Output the [X, Y] coordinate of the center of the cell containing the given text.  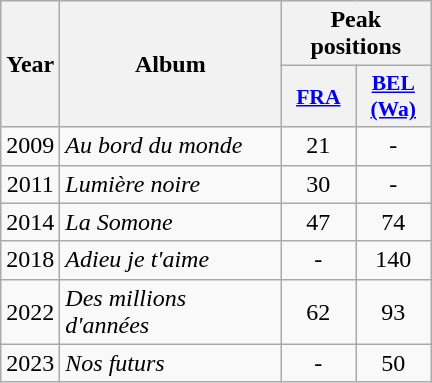
2014 [30, 222]
Adieu je t'aime [170, 260]
30 [318, 184]
93 [394, 312]
FRA [318, 96]
2009 [30, 146]
Album [170, 64]
Des millions d'années [170, 312]
2011 [30, 184]
Au bord du monde [170, 146]
140 [394, 260]
50 [394, 363]
Year [30, 64]
74 [394, 222]
21 [318, 146]
Nos futurs [170, 363]
47 [318, 222]
BEL (Wa) [394, 96]
Peak positions [356, 34]
2023 [30, 363]
2022 [30, 312]
62 [318, 312]
Lumière noire [170, 184]
La Somone [170, 222]
2018 [30, 260]
